Determine the (x, y) coordinate at the center of the cell enclosing the given text.  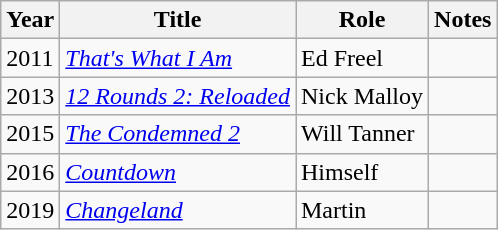
The Condemned 2 (178, 134)
2019 (30, 210)
Year (30, 20)
Martin (362, 210)
2016 (30, 172)
Nick Malloy (362, 96)
Ed Freel (362, 58)
12 Rounds 2: Reloaded (178, 96)
Changeland (178, 210)
Countdown (178, 172)
2013 (30, 96)
Role (362, 20)
2015 (30, 134)
That's What I Am (178, 58)
2011 (30, 58)
Will Tanner (362, 134)
Himself (362, 172)
Notes (463, 20)
Title (178, 20)
